Return [x, y] of the center of cell containing provided text 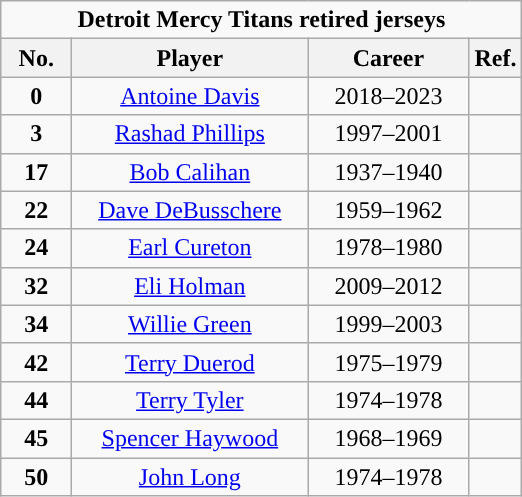
Terry Duerod [190, 362]
1937–1940 [388, 172]
Earl Cureton [190, 248]
Player [190, 58]
2018–2023 [388, 96]
Bob Calihan [190, 172]
1997–2001 [388, 134]
1959–1962 [388, 210]
Rashad Phillips [190, 134]
Career [388, 58]
Dave DeBusschere [190, 210]
1978–1980 [388, 248]
44 [36, 400]
45 [36, 438]
Ref. [496, 58]
Eli Holman [190, 286]
34 [36, 324]
32 [36, 286]
17 [36, 172]
Spencer Haywood [190, 438]
Terry Tyler [190, 400]
22 [36, 210]
42 [36, 362]
1975–1979 [388, 362]
24 [36, 248]
0 [36, 96]
2009–2012 [388, 286]
Willie Green [190, 324]
50 [36, 477]
Antoine Davis [190, 96]
3 [36, 134]
1968–1969 [388, 438]
1999–2003 [388, 324]
John Long [190, 477]
No. [36, 58]
Detroit Mercy Titans retired jerseys [262, 20]
